Locate the cell with the specified text and output its [X, Y] center coordinate. 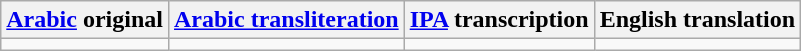
Arabic original [85, 20]
IPA transcription [499, 20]
Arabic transliteration [286, 20]
English translation [697, 20]
